Pinpoint the cell where the given text exists, returning its (x, y) midpoint coordinate. 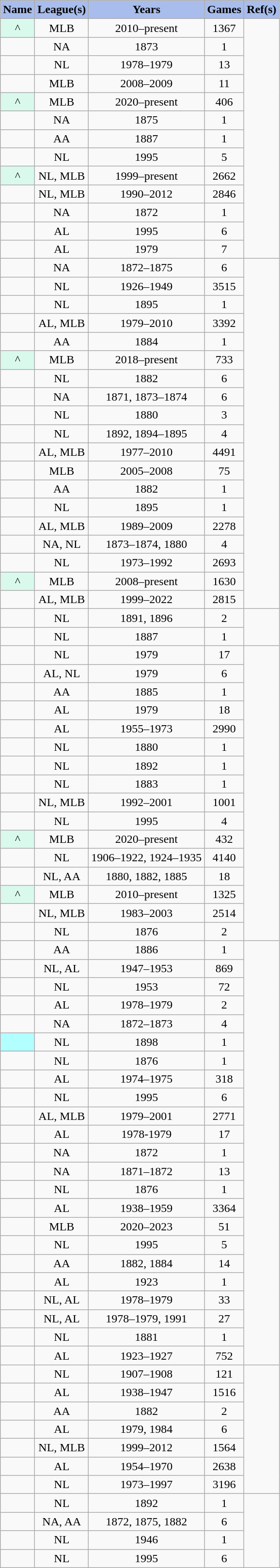
1883 (146, 784)
1871, 1873–1874 (146, 397)
1630 (224, 581)
3515 (224, 286)
1871–1872 (146, 1171)
2020–2023 (146, 1226)
1884 (146, 342)
3364 (224, 1208)
2278 (224, 526)
33 (224, 1300)
1979–2001 (146, 1116)
NA, AA (62, 1521)
Games (224, 10)
318 (224, 1079)
Years (146, 10)
1979–2010 (146, 323)
2514 (224, 913)
2018–present (146, 360)
1946 (146, 1540)
121 (224, 1374)
1907–1908 (146, 1374)
1872–1873 (146, 1024)
Ref(s) (262, 10)
NA, NL (62, 544)
1990–2012 (146, 194)
752 (224, 1355)
11 (224, 83)
1891, 1896 (146, 618)
1947–1953 (146, 968)
1872–1875 (146, 268)
1873–1874, 1880 (146, 544)
1875 (146, 120)
1973–1997 (146, 1485)
2990 (224, 729)
1999–2012 (146, 1448)
7 (224, 249)
869 (224, 968)
27 (224, 1319)
1999–present (146, 175)
1325 (224, 895)
1983–2003 (146, 913)
League(s) (62, 10)
1906–1922, 1924–1935 (146, 858)
1974–1975 (146, 1079)
2008–2009 (146, 83)
1978-1979 (146, 1134)
1989–2009 (146, 526)
1872, 1875, 1882 (146, 1521)
1953 (146, 987)
1886 (146, 950)
1923–1927 (146, 1355)
733 (224, 360)
2846 (224, 194)
1367 (224, 28)
2662 (224, 175)
1999–2022 (146, 600)
1992–2001 (146, 802)
Name (17, 10)
1882, 1884 (146, 1263)
1926–1949 (146, 286)
1873 (146, 47)
1973–1992 (146, 563)
2005–2008 (146, 470)
NL, AA (62, 876)
1979, 1984 (146, 1429)
4491 (224, 452)
1898 (146, 1042)
2693 (224, 563)
3392 (224, 323)
406 (224, 102)
1938–1947 (146, 1392)
1978–1979, 1991 (146, 1319)
1955–1973 (146, 729)
75 (224, 470)
1954–1970 (146, 1466)
14 (224, 1263)
1880, 1882, 1885 (146, 876)
1938–1959 (146, 1208)
2008–present (146, 581)
72 (224, 987)
4140 (224, 858)
2815 (224, 600)
1516 (224, 1392)
1564 (224, 1448)
1977–2010 (146, 452)
3 (224, 415)
3196 (224, 1485)
2638 (224, 1466)
1001 (224, 802)
1885 (146, 692)
51 (224, 1226)
1892, 1894–1895 (146, 434)
432 (224, 839)
1881 (146, 1337)
2771 (224, 1116)
AL, NL (62, 673)
1923 (146, 1282)
